For the text-containing cell, return its midpoint in [X, Y] coordinate format. 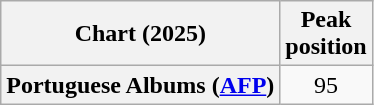
Chart (2025) [140, 34]
Peak position [326, 34]
Portuguese Albums (AFP) [140, 85]
95 [326, 85]
